For the text-containing cell, return its midpoint in [X, Y] coordinate format. 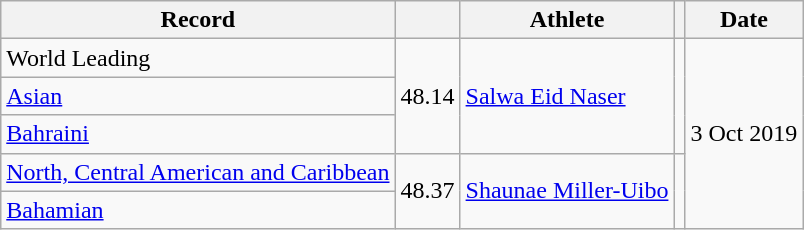
North, Central American and Caribbean [198, 172]
Salwa Eid Naser [567, 96]
Bahamian [198, 210]
World Leading [198, 58]
Athlete [567, 20]
3 Oct 2019 [744, 134]
48.37 [428, 191]
Shaunae Miller-Uibo [567, 191]
Bahraini [198, 134]
Date [744, 20]
Asian [198, 96]
48.14 [428, 96]
Record [198, 20]
